Determine the [x, y] coordinate at the center of the cell enclosing the given text.  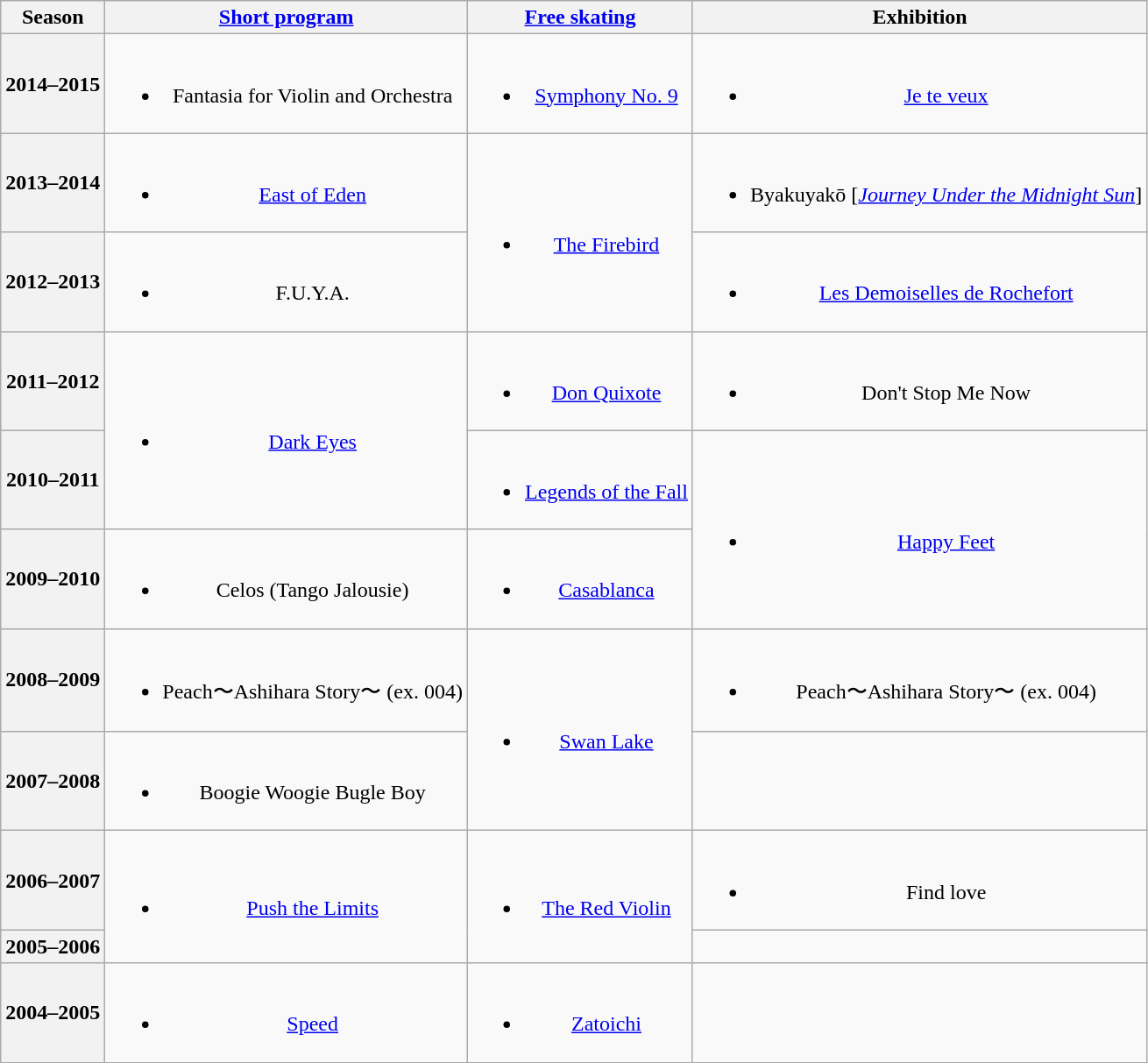
2007–2008 [53, 782]
Speed [287, 1013]
2009–2010 [53, 578]
Season [53, 18]
Free skating [580, 18]
Fantasia for Violin and Orchestra [287, 84]
2014–2015 [53, 84]
Don Quixote [580, 380]
2008–2009 [53, 680]
2010–2011 [53, 480]
Zatoichi [580, 1013]
Symphony No. 9 [580, 84]
Je te veux [919, 84]
Celos (Tango Jalousie) [287, 578]
Find love [919, 880]
Les Demoiselles de Rochefort [919, 282]
Exhibition [919, 18]
2012–2013 [53, 282]
2004–2005 [53, 1013]
The Firebird [580, 232]
The Red Violin [580, 897]
Swan Lake [580, 729]
Boogie Woogie Bugle Boy [287, 782]
2013–2014 [53, 182]
Legends of the Fall [580, 480]
East of Eden [287, 182]
Push the Limits [287, 897]
Dark Eyes [287, 430]
Don't Stop Me Now [919, 380]
2005–2006 [53, 946]
Casablanca [580, 578]
Short program [287, 18]
Byakuyakō [Journey Under the Midnight Sun] [919, 182]
F.U.Y.A. [287, 282]
Happy Feet [919, 529]
2006–2007 [53, 880]
2011–2012 [53, 380]
